Determine the [X, Y] coordinate at the center of the cell enclosing the given text.  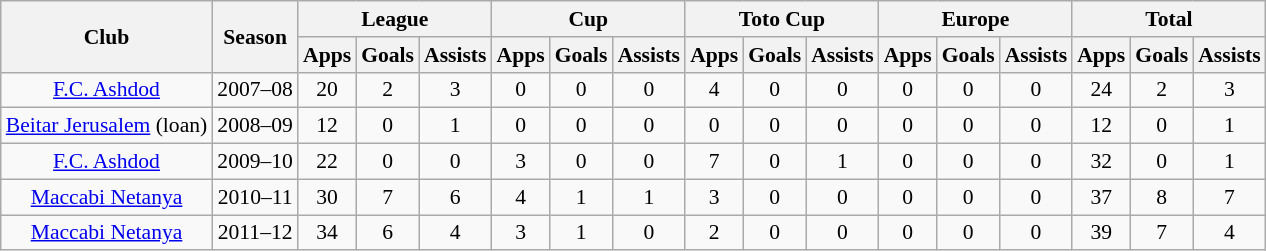
32 [1101, 162]
Season [255, 36]
37 [1101, 197]
Total [1169, 19]
League [395, 19]
2008–09 [255, 126]
Club [107, 36]
Beitar Jerusalem (loan) [107, 126]
Europe [976, 19]
24 [1101, 90]
30 [327, 197]
2007–08 [255, 90]
22 [327, 162]
34 [327, 233]
2010–11 [255, 197]
Toto Cup [782, 19]
2011–12 [255, 233]
8 [1162, 197]
20 [327, 90]
39 [1101, 233]
Cup [589, 19]
2009–10 [255, 162]
